Identify which cell holds the provided text, then report its [X, Y] central coordinate. 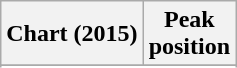
Chart (2015) [72, 34]
Peakposition [189, 34]
